Determine the [x, y] coordinate at the center of the cell enclosing the given text.  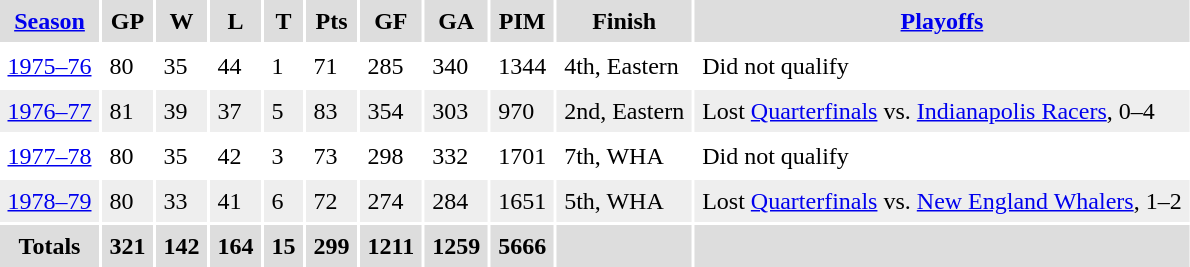
Totals [50, 246]
4th, Eastern [624, 66]
GA [456, 21]
Season [50, 21]
970 [522, 111]
284 [456, 201]
44 [236, 66]
285 [391, 66]
1975–76 [50, 66]
L [236, 21]
Lost Quarterfinals vs. Indianapolis Racers, 0–4 [942, 111]
5th, WHA [624, 201]
39 [182, 111]
298 [391, 156]
1211 [391, 246]
PIM [522, 21]
1259 [456, 246]
354 [391, 111]
Lost Quarterfinals vs. New England Whalers, 1–2 [942, 201]
303 [456, 111]
5 [284, 111]
6 [284, 201]
1977–78 [50, 156]
Finish [624, 21]
1701 [522, 156]
37 [236, 111]
1978–79 [50, 201]
GP [128, 21]
1 [284, 66]
W [182, 21]
3 [284, 156]
332 [456, 156]
1344 [522, 66]
GF [391, 21]
5666 [522, 246]
340 [456, 66]
2nd, Eastern [624, 111]
81 [128, 111]
299 [332, 246]
7th, WHA [624, 156]
71 [332, 66]
33 [182, 201]
142 [182, 246]
42 [236, 156]
Playoffs [942, 21]
83 [332, 111]
72 [332, 201]
321 [128, 246]
15 [284, 246]
41 [236, 201]
164 [236, 246]
1976–77 [50, 111]
T [284, 21]
Pts [332, 21]
274 [391, 201]
73 [332, 156]
1651 [522, 201]
